Return (x, y) of the center of cell containing provided text 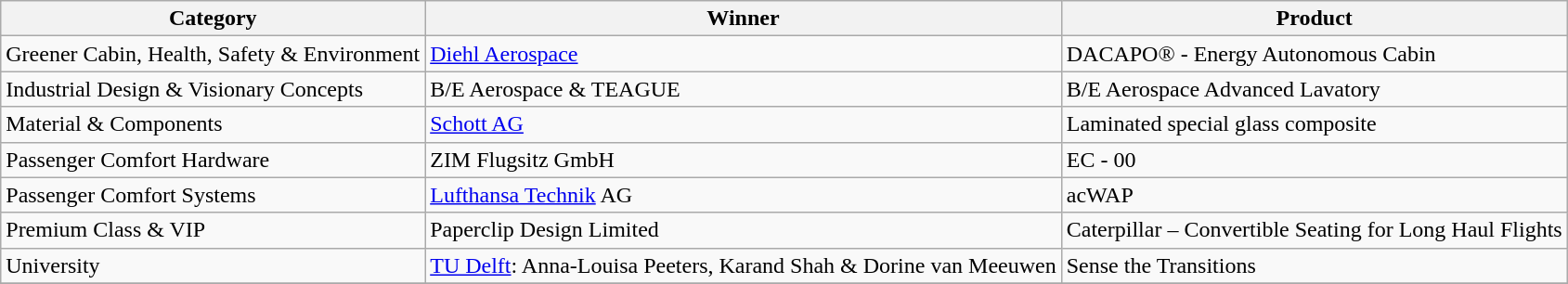
B/E Aerospace & TEAGUE (744, 89)
Schott AG (744, 124)
Product (1315, 19)
Premium Class & VIP (214, 230)
TU Delft: Anna-Louisa Peeters, Karand Shah & Dorine van Meeuwen (744, 265)
Passenger Comfort Hardware (214, 160)
DACAPO® - Energy Autonomous Cabin (1315, 54)
Category (214, 19)
Paperclip Design Limited (744, 230)
University (214, 265)
Laminated special glass composite (1315, 124)
Sense the Transitions (1315, 265)
Greener Cabin, Health, Safety & Environment (214, 54)
Caterpillar – Convertible Seating for Long Haul Flights (1315, 230)
ZIM Flugsitz GmbH (744, 160)
Lufthansa Technik AG (744, 195)
acWAP (1315, 195)
B/E Aerospace Advanced Lavatory (1315, 89)
Passenger Comfort Systems (214, 195)
EC - 00 (1315, 160)
Winner (744, 19)
Material & Components (214, 124)
Diehl Aerospace (744, 54)
Industrial Design & Visionary Concepts (214, 89)
